Find where the given text appears and provide that cell's center as [X, Y] coordinate. 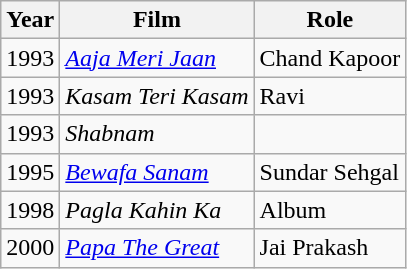
Bewafa Sanam [157, 172]
Jai Prakash [330, 248]
Pagla Kahin Ka [157, 210]
Role [330, 20]
Album [330, 210]
Year [30, 20]
Chand Kapoor [330, 58]
Kasam Teri Kasam [157, 96]
2000 [30, 248]
1995 [30, 172]
Film [157, 20]
Sundar Sehgal [330, 172]
Shabnam [157, 134]
1998 [30, 210]
Papa The Great [157, 248]
Ravi [330, 96]
Aaja Meri Jaan [157, 58]
